Identify which cell holds the provided text, then report its [x, y] central coordinate. 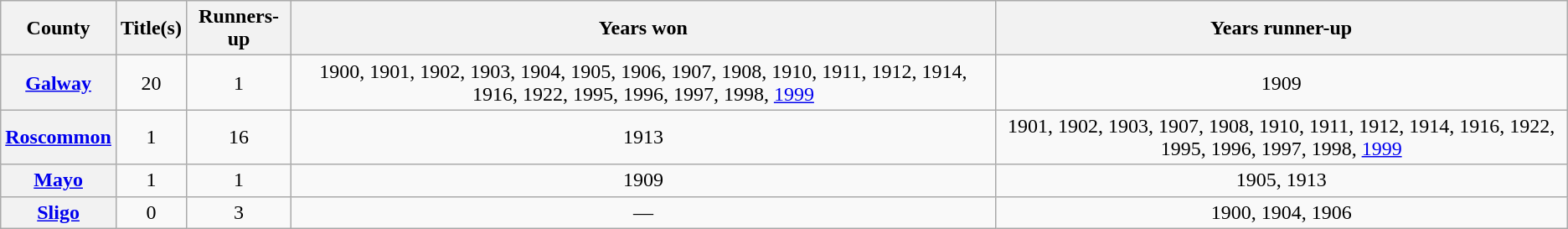
1900, 1904, 1906 [1282, 212]
Title(s) [151, 29]
— [643, 212]
1905, 1913 [1282, 180]
16 [238, 138]
0 [151, 212]
Mayo [59, 180]
Roscommon [59, 138]
Runners-up [238, 29]
Sligo [59, 212]
20 [151, 82]
3 [238, 212]
1913 [643, 138]
Galway [59, 82]
Years runner-up [1282, 29]
County [59, 29]
1901, 1902, 1903, 1907, 1908, 1910, 1911, 1912, 1914, 1916, 1922, 1995, 1996, 1997, 1998, 1999 [1282, 138]
Years won [643, 29]
1900, 1901, 1902, 1903, 1904, 1905, 1906, 1907, 1908, 1910, 1911, 1912, 1914, 1916, 1922, 1995, 1996, 1997, 1998, 1999 [643, 82]
